Scan for the cell matching the given text and deliver its (x, y) coordinate at center. 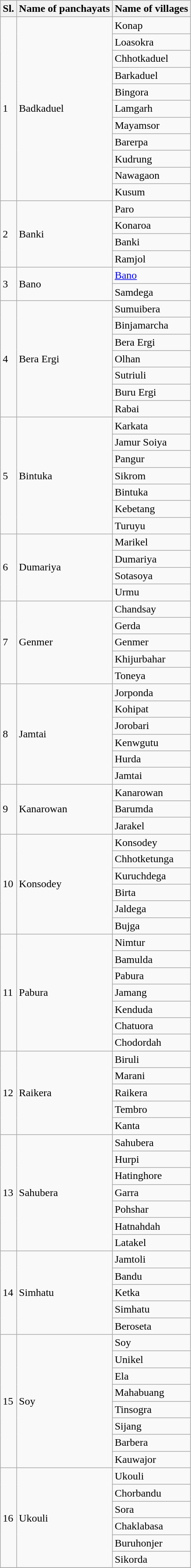
Kuruchdega (151, 876)
Sotasoya (151, 576)
Sutriuli (151, 375)
7 (9, 642)
Tembro (151, 1109)
Ketka (151, 1293)
Chatuora (151, 1026)
Hurda (151, 759)
9 (9, 809)
Barumda (151, 809)
6 (9, 567)
5 (9, 475)
Marani (151, 1076)
Unikel (151, 1359)
Mahabuang (151, 1393)
Kudrung (151, 159)
Garra (151, 1193)
Samdega (151, 292)
Jarakel (151, 826)
Beroseta (151, 1326)
Lamgarh (151, 109)
Kusum (151, 192)
Ramjol (151, 259)
Chorbandu (151, 1493)
Kohipat (151, 709)
Rabai (151, 409)
Badkaduel (65, 109)
Chhotketunga (151, 859)
Jamtoli (151, 1259)
Jaldega (151, 909)
15 (9, 1401)
Loasokra (151, 42)
Turuyu (151, 526)
Kebetang (151, 509)
14 (9, 1292)
1 (9, 109)
Toneya (151, 676)
Jorobari (151, 726)
Barkaduel (151, 75)
16 (9, 1518)
Buruhonjer (151, 1543)
Hurpi (151, 1159)
Sumuibera (151, 309)
Konap (151, 25)
Barerpa (151, 142)
12 (9, 1093)
Marikel (151, 542)
Olhan (151, 359)
Hatinghore (151, 1176)
Sora (151, 1509)
Mayamsor (151, 125)
Name of villages (151, 9)
Sikorda (151, 1560)
Chhotkaduel (151, 59)
Tinsogra (151, 1409)
Bandu (151, 1276)
Karkata (151, 425)
Ela (151, 1376)
Kenduda (151, 1009)
Binjamarcha (151, 326)
Birta (151, 892)
11 (9, 992)
Chandsay (151, 609)
Barbera (151, 1443)
Paro (151, 209)
Jorponda (151, 692)
Kanta (151, 1126)
Jamang (151, 992)
Pangur (151, 459)
Bingora (151, 92)
Biruli (151, 1059)
Chaklabasa (151, 1526)
4 (9, 359)
2 (9, 234)
Khijurbahar (151, 659)
Konaroa (151, 226)
Sikrom (151, 475)
Bujga (151, 926)
Buru Ergi (151, 392)
13 (9, 1193)
Gerda (151, 626)
Hatnahdah (151, 1226)
Latakel (151, 1242)
Nimtur (151, 942)
Chodordah (151, 1043)
Kenwgutu (151, 743)
Pohshar (151, 1209)
8 (9, 734)
Bamulda (151, 959)
Sijang (151, 1426)
Kauwajor (151, 1459)
10 (9, 884)
Jamur Soiya (151, 442)
Nawagaon (151, 175)
Sl. (9, 9)
Name of panchayats (65, 9)
3 (9, 284)
Urmu (151, 592)
